Provide the (x, y) coordinate of the cell's center where the given text is located.  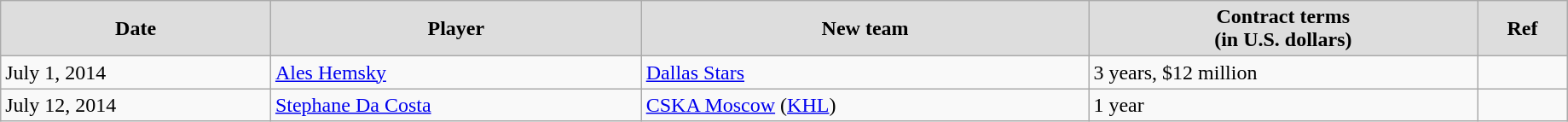
Dallas Stars (865, 73)
July 1, 2014 (136, 73)
Ref (1523, 29)
Stephane Da Costa (455, 105)
CSKA Moscow (KHL) (865, 105)
Contract terms(in U.S. dollars) (1283, 29)
3 years, $12 million (1283, 73)
July 12, 2014 (136, 105)
New team (865, 29)
Date (136, 29)
Player (455, 29)
1 year (1283, 105)
Ales Hemsky (455, 73)
